Search for the cell housing the specified text and yield its [x, y] center coordinate. 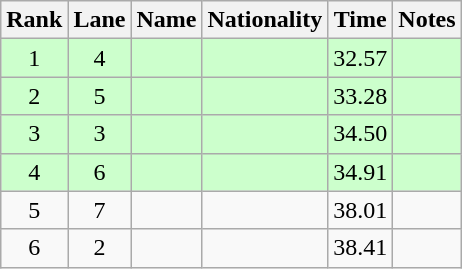
32.57 [360, 58]
7 [100, 210]
34.91 [360, 172]
38.01 [360, 210]
Name [166, 20]
33.28 [360, 96]
Lane [100, 20]
Time [360, 20]
1 [34, 58]
34.50 [360, 134]
Notes [427, 20]
Nationality [265, 20]
Rank [34, 20]
38.41 [360, 248]
